Identify which cell holds the provided text, then report its [X, Y] central coordinate. 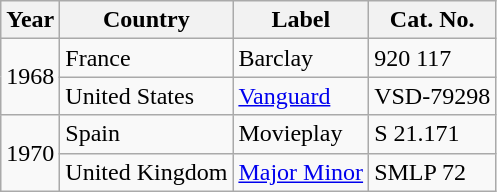
1968 [30, 77]
1970 [30, 153]
Label [301, 20]
Country [146, 20]
Vanguard [301, 96]
Year [30, 20]
France [146, 58]
Cat. No. [432, 20]
Major Minor [301, 172]
Barclay [301, 58]
SMLP 72 [432, 172]
United Kingdom [146, 172]
VSD-79298 [432, 96]
920 117 [432, 58]
Spain [146, 134]
S 21.171 [432, 134]
Movieplay [301, 134]
United States [146, 96]
